Provide the (x, y) coordinate of the cell's center where the given text is located.  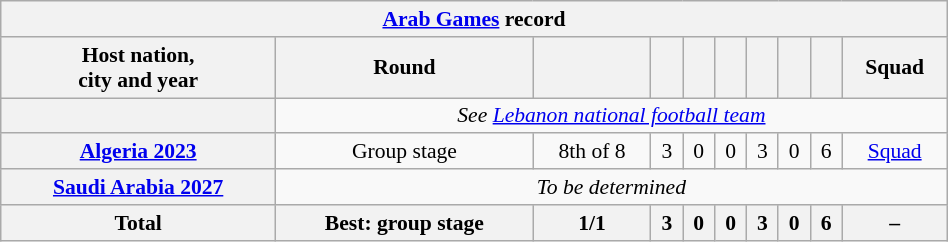
To be determined (612, 187)
Total (138, 223)
Algeria 2023 (138, 152)
8th of 8 (592, 152)
Best: group stage (405, 223)
– (894, 223)
Round (405, 68)
See Lebanon national football team (612, 116)
Host nation,city and year (138, 68)
Saudi Arabia 2027 (138, 187)
Group stage (405, 152)
Arab Games record (474, 19)
1/1 (592, 223)
